Provide the (x, y) coordinate of the cell's center where the given text is located.  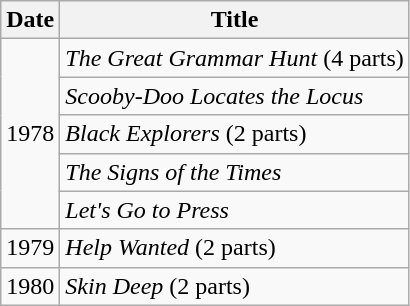
Let's Go to Press (235, 210)
Black Explorers (2 parts) (235, 134)
Title (235, 20)
Scooby-Doo Locates the Locus (235, 96)
1979 (30, 248)
1978 (30, 134)
Date (30, 20)
1980 (30, 286)
The Great Grammar Hunt (4 parts) (235, 58)
The Signs of the Times (235, 172)
Skin Deep (2 parts) (235, 286)
Help Wanted (2 parts) (235, 248)
